From the cell containing the given text, extract its center point as (X, Y) coordinate. 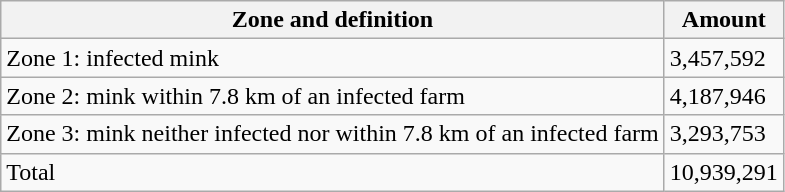
Zone 2: mink within 7.8 km of an infected farm (333, 96)
Amount (724, 20)
Zone and definition (333, 20)
10,939,291 (724, 172)
3,457,592 (724, 58)
4,187,946 (724, 96)
Total (333, 172)
3,293,753 (724, 134)
Zone 1: infected mink (333, 58)
Zone 3: mink neither infected nor within 7.8 km of an infected farm (333, 134)
